Capture the cell that displays the provided text and extract its (X, Y) central coordinate. 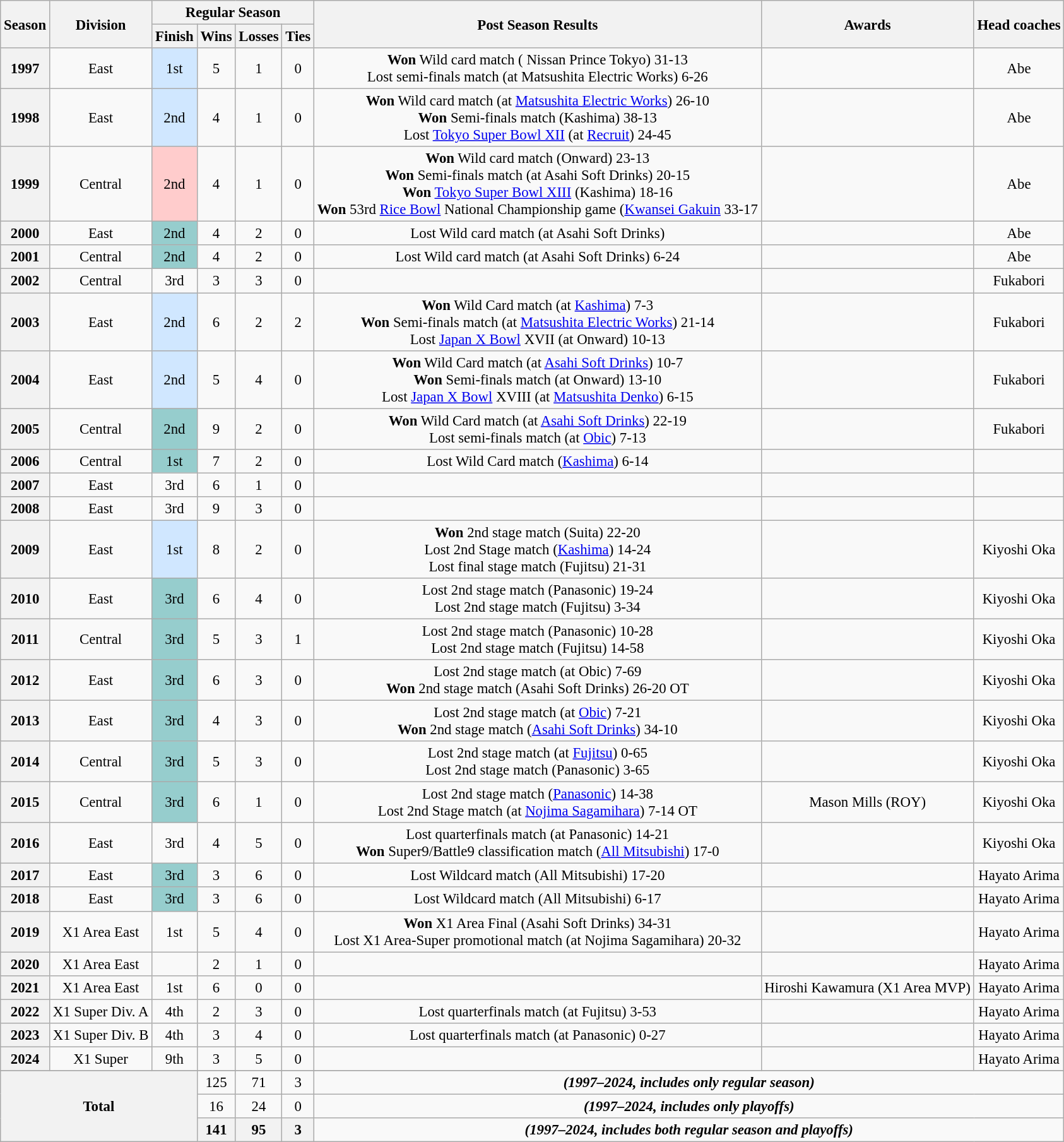
2001 (25, 257)
Won Wild card match ( Nissan Prince Tokyo) 31-13Lost semi-finals match (at Matsushita Electric Works) 6-26 (538, 68)
2003 (25, 322)
2000 (25, 234)
2020 (25, 964)
24 (259, 1106)
2009 (25, 549)
Lost 2nd stage match (Panasonic) 10-28Lost 2nd stage match (Fujitsu) 14-58 (538, 639)
Lost Wild Card match (Kashima) 6-14 (538, 461)
Season (25, 24)
Lost 2nd stage match (at Obic) 7-69Won 2nd stage match (Asahi Soft Drinks) 26-20 OT (538, 681)
Wins (216, 37)
1997 (25, 68)
2021 (25, 987)
2016 (25, 843)
2014 (25, 761)
Won Wild Card match (at Asahi Soft Drinks) 10-7Won Semi-finals match (at Onward) 13-10Lost Japan X Bowl XVIII (at Matsushita Denko) 6-15 (538, 379)
9th (174, 1059)
Won Wild Card match (at Asahi Soft Drinks) 22-19Lost semi-finals match (at Obic) 7-13 (538, 429)
2018 (25, 900)
Won 2nd stage match (Suita) 22-20Lost 2nd Stage match (Kashima) 14-24Lost final stage match (Fujitsu) 21-31 (538, 549)
(1997–2024, includes only playoffs) (689, 1106)
Losses (259, 37)
2022 (25, 1011)
2017 (25, 876)
Post Season Results (538, 24)
Ties (298, 37)
2007 (25, 485)
Lost Wildcard match (All Mitsubishi) 17-20 (538, 876)
Lost Wild card match (at Asahi Soft Drinks) (538, 234)
125 (216, 1083)
Awards (867, 24)
Won Wild card match (at Matsushita Electric Works) 26-10Won Semi-finals match (Kashima) 38-13Lost Tokyo Super Bowl XII (at Recruit) 24-45 (538, 118)
1999 (25, 184)
2023 (25, 1035)
Mason Mills (ROY) (867, 803)
2012 (25, 681)
Won X1 Area Final (Asahi Soft Drinks) 34-31Lost X1 Area-Super promotional match (at Nojima Sagamihara) 20-32 (538, 932)
(1997–2024, includes only regular season) (689, 1083)
16 (216, 1106)
Finish (174, 37)
X1 Super Div. B (100, 1035)
Lost quarterfinals match (at Panasonic) 14-21Won Super9/Battle9 classification match (All Mitsubishi) 17-0 (538, 843)
Lost 2nd stage match (Panasonic) 14-38Lost 2nd Stage match (at Nojima Sagamihara) 7-14 OT (538, 803)
2006 (25, 461)
(1997–2024, includes both regular season and playoffs) (689, 1130)
Won Wild Card match (at Kashima) 7-3Won Semi-finals match (at Matsushita Electric Works) 21-14Lost Japan X Bowl XVII (at Onward) 10-13 (538, 322)
Division (100, 24)
2024 (25, 1059)
2005 (25, 429)
Lost 2nd stage match (at Fujitsu) 0-65Lost 2nd stage match (Panasonic) 3-65 (538, 761)
Head coaches (1019, 24)
2013 (25, 721)
Lost quarterfinals match (at Panasonic) 0-27 (538, 1035)
Lost 2nd stage match (Panasonic) 19-24 Lost 2nd stage match (Fujitsu) 3-34 (538, 598)
Regular Season (233, 13)
7 (216, 461)
2010 (25, 598)
X1 Super (100, 1059)
1998 (25, 118)
141 (216, 1130)
Total (98, 1106)
2019 (25, 932)
2004 (25, 379)
8 (216, 549)
71 (259, 1083)
Hiroshi Kawamura (X1 Area MVP) (867, 987)
Lost quarterfinals match (at Fujitsu) 3-53 (538, 1011)
2015 (25, 803)
Lost Wild card match (at Asahi Soft Drinks) 6-24 (538, 257)
2011 (25, 639)
Lost 2nd stage match (at Obic) 7-21Won 2nd stage match (Asahi Soft Drinks) 34-10 (538, 721)
95 (259, 1130)
X1 Super Div. A (100, 1011)
Lost Wildcard match (All Mitsubishi) 6-17 (538, 900)
2008 (25, 509)
2002 (25, 281)
